Scan for the cell matching the given text and deliver its [x, y] coordinate at center. 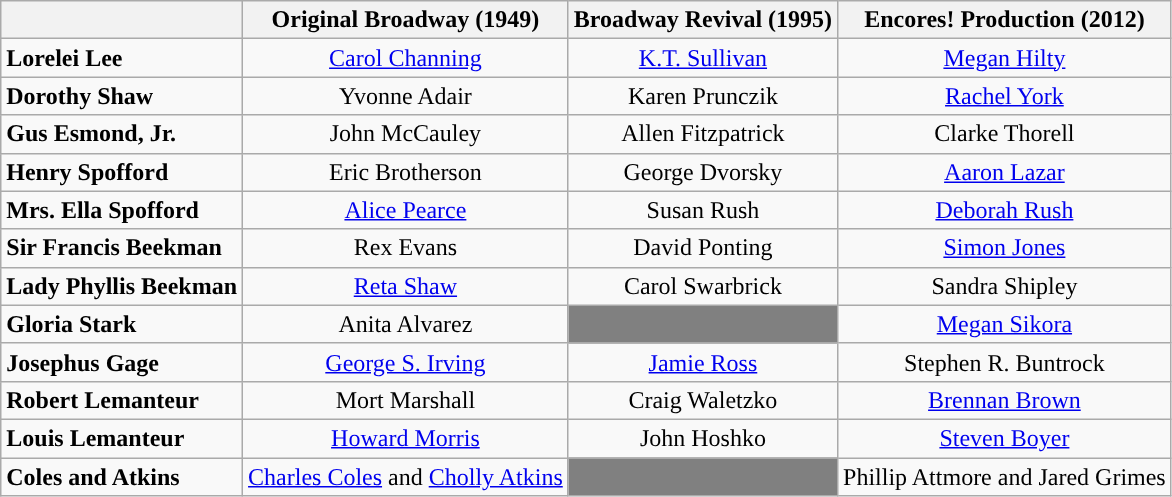
Sir Francis Beekman [122, 248]
Lady Phyllis Beekman [122, 286]
Sandra Shipley [1005, 286]
Simon Jones [1005, 248]
Broadway Revival (1995) [702, 20]
Reta Shaw [406, 286]
Lorelei Lee [122, 58]
Louis Lemanteur [122, 438]
Carol Channing [406, 58]
John McCauley [406, 134]
Gloria Stark [122, 324]
Yvonne Adair [406, 96]
George Dvorsky [702, 172]
Alice Pearce [406, 210]
Craig Waletzko [702, 400]
Allen Fitzpatrick [702, 134]
Original Broadway (1949) [406, 20]
Carol Swarbrick [702, 286]
Stephen R. Buntrock [1005, 362]
Henry Spofford [122, 172]
David Ponting [702, 248]
Aaron Lazar [1005, 172]
Encores! Production (2012) [1005, 20]
Mrs. Ella Spofford [122, 210]
Coles and Atkins [122, 477]
Gus Esmond, Jr. [122, 134]
Anita Alvarez [406, 324]
Dorothy Shaw [122, 96]
Rex Evans [406, 248]
Clarke Thorell [1005, 134]
Jamie Ross [702, 362]
Karen Prunczik [702, 96]
Rachel York [1005, 96]
Brennan Brown [1005, 400]
Deborah Rush [1005, 210]
Phillip Attmore and Jared Grimes [1005, 477]
Steven Boyer [1005, 438]
Eric Brotherson [406, 172]
George S. Irving [406, 362]
Megan Sikora [1005, 324]
K.T. Sullivan [702, 58]
Howard Morris [406, 438]
Susan Rush [702, 210]
John Hoshko [702, 438]
Robert Lemanteur [122, 400]
Megan Hilty [1005, 58]
Charles Coles and Cholly Atkins [406, 477]
Mort Marshall [406, 400]
Josephus Gage [122, 362]
